Provide the (x, y) coordinate of the cell's center where the given text is located.  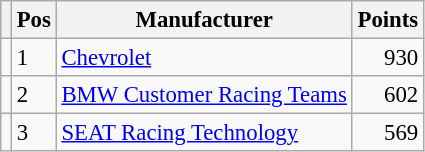
602 (388, 95)
Pos (34, 20)
Points (388, 20)
Chevrolet (204, 58)
2 (34, 95)
SEAT Racing Technology (204, 133)
BMW Customer Racing Teams (204, 95)
569 (388, 133)
1 (34, 58)
Manufacturer (204, 20)
930 (388, 58)
3 (34, 133)
